Pinpoint the cell where the given text exists, returning its [x, y] midpoint coordinate. 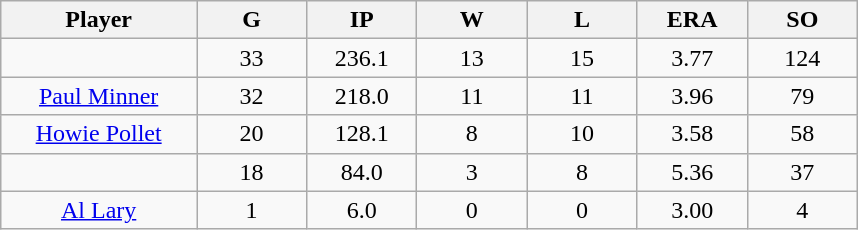
84.0 [362, 172]
3.58 [692, 134]
37 [802, 172]
SO [802, 20]
3.00 [692, 210]
13 [472, 58]
20 [252, 134]
15 [582, 58]
Player [99, 20]
33 [252, 58]
IP [362, 20]
Al Lary [99, 210]
G [252, 20]
Paul Minner [99, 96]
58 [802, 134]
Howie Pollet [99, 134]
3.77 [692, 58]
79 [802, 96]
236.1 [362, 58]
6.0 [362, 210]
18 [252, 172]
4 [802, 210]
W [472, 20]
1 [252, 210]
L [582, 20]
128.1 [362, 134]
3.96 [692, 96]
10 [582, 134]
5.36 [692, 172]
ERA [692, 20]
218.0 [362, 96]
124 [802, 58]
3 [472, 172]
32 [252, 96]
